For the text-containing cell, return its midpoint in (x, y) coordinate format. 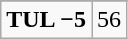
TUL −5 (46, 20)
56 (110, 20)
